Locate the cell with the specified text and output its [x, y] center coordinate. 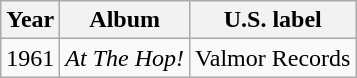
At The Hop! [125, 58]
U.S. label [273, 20]
Valmor Records [273, 58]
1961 [30, 58]
Album [125, 20]
Year [30, 20]
